Return [x, y] of the center of cell containing provided text 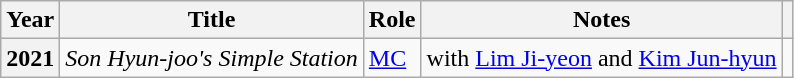
2021 [30, 58]
with Lim Ji-yeon and Kim Jun-hyun [602, 58]
Role [392, 20]
Son Hyun-joo's Simple Station [212, 58]
MC [392, 58]
Year [30, 20]
Title [212, 20]
Notes [602, 20]
